Output the (X, Y) coordinate of the center of the cell containing the given text.  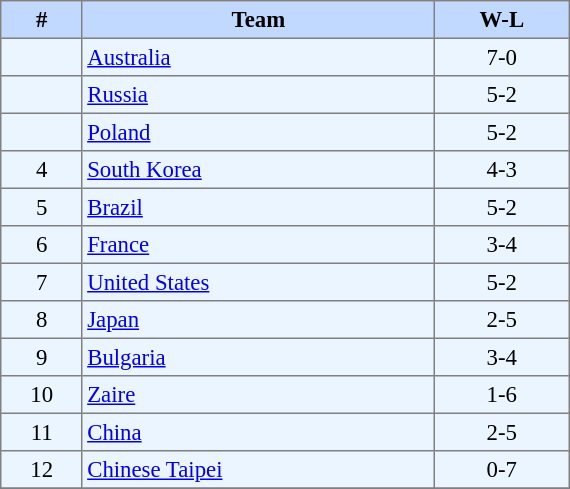
4-3 (502, 170)
W-L (502, 20)
0-7 (502, 470)
12 (42, 470)
South Korea (258, 170)
Brazil (258, 207)
Chinese Taipei (258, 470)
# (42, 20)
France (258, 245)
4 (42, 170)
6 (42, 245)
5 (42, 207)
9 (42, 357)
Poland (258, 132)
7 (42, 282)
Russia (258, 95)
Zaire (258, 395)
10 (42, 395)
11 (42, 432)
1-6 (502, 395)
Australia (258, 57)
7-0 (502, 57)
Japan (258, 320)
China (258, 432)
United States (258, 282)
Bulgaria (258, 357)
Team (258, 20)
8 (42, 320)
